Capture the cell that displays the provided text and extract its (x, y) central coordinate. 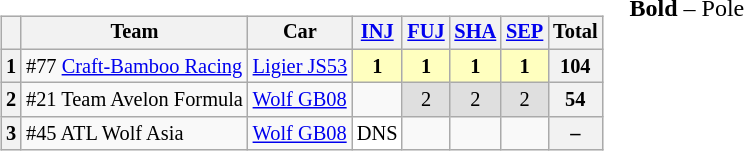
– (575, 134)
104 (575, 66)
#77 Craft-Bamboo Racing (134, 66)
INJ (377, 33)
SEP (524, 33)
DNS (377, 134)
Car (300, 33)
Team (134, 33)
#21 Team Avelon Formula (134, 100)
FUJ (426, 33)
3 (11, 134)
Ligier JS53 (300, 66)
#45 ATL Wolf Asia (134, 134)
Total (575, 33)
54 (575, 100)
SHA (476, 33)
